Locate the cell with the specified text and output its [X, Y] center coordinate. 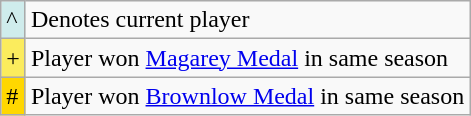
# [14, 96]
Player won Brownlow Medal in same season [247, 96]
Denotes current player [247, 20]
^ [14, 20]
Player won Magarey Medal in same season [247, 58]
+ [14, 58]
